Find where the given text appears and provide that cell's center as (x, y) coordinate. 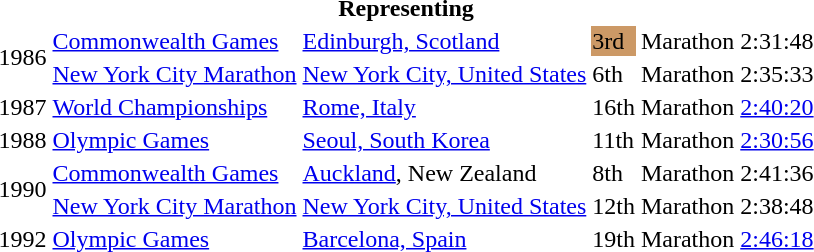
Olympic Games (174, 140)
Rome, Italy (444, 107)
3rd (614, 41)
Edinburgh, Scotland (444, 41)
World Championships (174, 107)
Auckland, New Zealand (444, 173)
11th (614, 140)
8th (614, 173)
6th (614, 74)
16th (614, 107)
Seoul, South Korea (444, 140)
12th (614, 206)
